Provide the (x, y) coordinate of the cell's center where the given text is located.  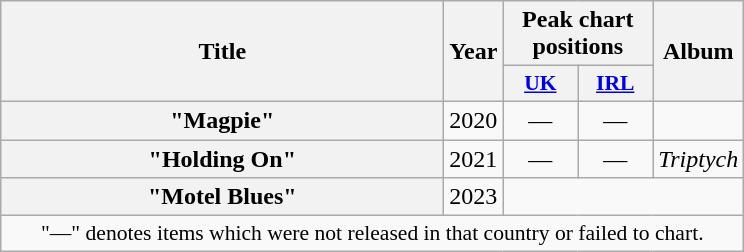
Year (474, 52)
"—" denotes items which were not released in that country or failed to chart. (372, 234)
IRL (616, 84)
"Magpie" (222, 120)
2023 (474, 197)
"Holding On" (222, 159)
Title (222, 52)
Triptych (698, 159)
Peak chart positions (578, 34)
2021 (474, 159)
UK (540, 84)
Album (698, 52)
2020 (474, 120)
"Motel Blues" (222, 197)
